Identify which cell holds the provided text, then report its [X, Y] central coordinate. 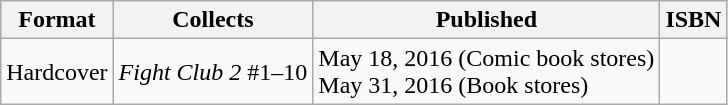
Format [57, 20]
ISBN [694, 20]
Collects [213, 20]
Fight Club 2 #1–10 [213, 72]
Hardcover [57, 72]
May 18, 2016 (Comic book stores)May 31, 2016 (Book stores) [486, 72]
Published [486, 20]
